Return the (x, y) coordinate for the center point of the cell that contains the specified text.  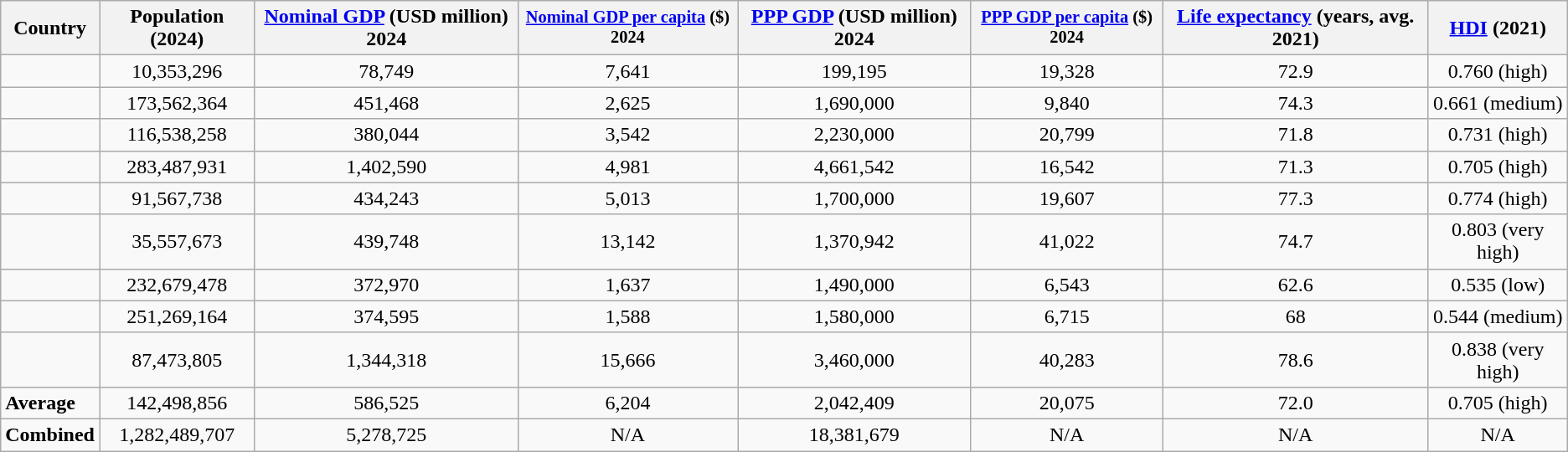
142,498,856 (177, 403)
0.803 (very high) (1498, 241)
Population (2024) (177, 28)
9,840 (1067, 103)
0.774 (high) (1498, 198)
19,607 (1067, 198)
78.6 (1295, 360)
6,543 (1067, 285)
3,460,000 (854, 360)
0.661 (medium) (1498, 103)
1,690,000 (854, 103)
15,666 (627, 360)
380,044 (386, 135)
374,595 (386, 316)
PPP GDP per capita ($) 2024 (1067, 28)
451,468 (386, 103)
1,344,318 (386, 360)
1,700,000 (854, 198)
Life expectancy (years, avg. 2021) (1295, 28)
116,538,258 (177, 135)
2,625 (627, 103)
72.9 (1295, 71)
3,542 (627, 135)
0.838 (very high) (1498, 360)
74.7 (1295, 241)
20,799 (1067, 135)
1,637 (627, 285)
35,557,673 (177, 241)
0.760 (high) (1498, 71)
40,283 (1067, 360)
1,490,000 (854, 285)
199,195 (854, 71)
586,525 (386, 403)
2,230,000 (854, 135)
0.535 (low) (1498, 285)
71.8 (1295, 135)
20,075 (1067, 403)
Nominal GDP (USD million) 2024 (386, 28)
2,042,409 (854, 403)
1,370,942 (854, 241)
7,641 (627, 71)
62.6 (1295, 285)
Nominal GDP per capita ($) 2024 (627, 28)
78,749 (386, 71)
0.544 (medium) (1498, 316)
5,013 (627, 198)
19,328 (1067, 71)
283,487,931 (177, 167)
251,269,164 (177, 316)
16,542 (1067, 167)
1,282,489,707 (177, 434)
4,981 (627, 167)
173,562,364 (177, 103)
HDI (2021) (1498, 28)
Average (50, 403)
434,243 (386, 198)
1,588 (627, 316)
77.3 (1295, 198)
87,473,805 (177, 360)
Combined (50, 434)
6,204 (627, 403)
72.0 (1295, 403)
41,022 (1067, 241)
439,748 (386, 241)
91,567,738 (177, 198)
10,353,296 (177, 71)
13,142 (627, 241)
1,580,000 (854, 316)
74.3 (1295, 103)
5,278,725 (386, 434)
Country (50, 28)
PPP GDP (USD million) 2024 (854, 28)
71.3 (1295, 167)
4,661,542 (854, 167)
372,970 (386, 285)
18,381,679 (854, 434)
1,402,590 (386, 167)
6,715 (1067, 316)
68 (1295, 316)
232,679,478 (177, 285)
0.731 (high) (1498, 135)
